Return (X, Y) of the center of cell containing provided text 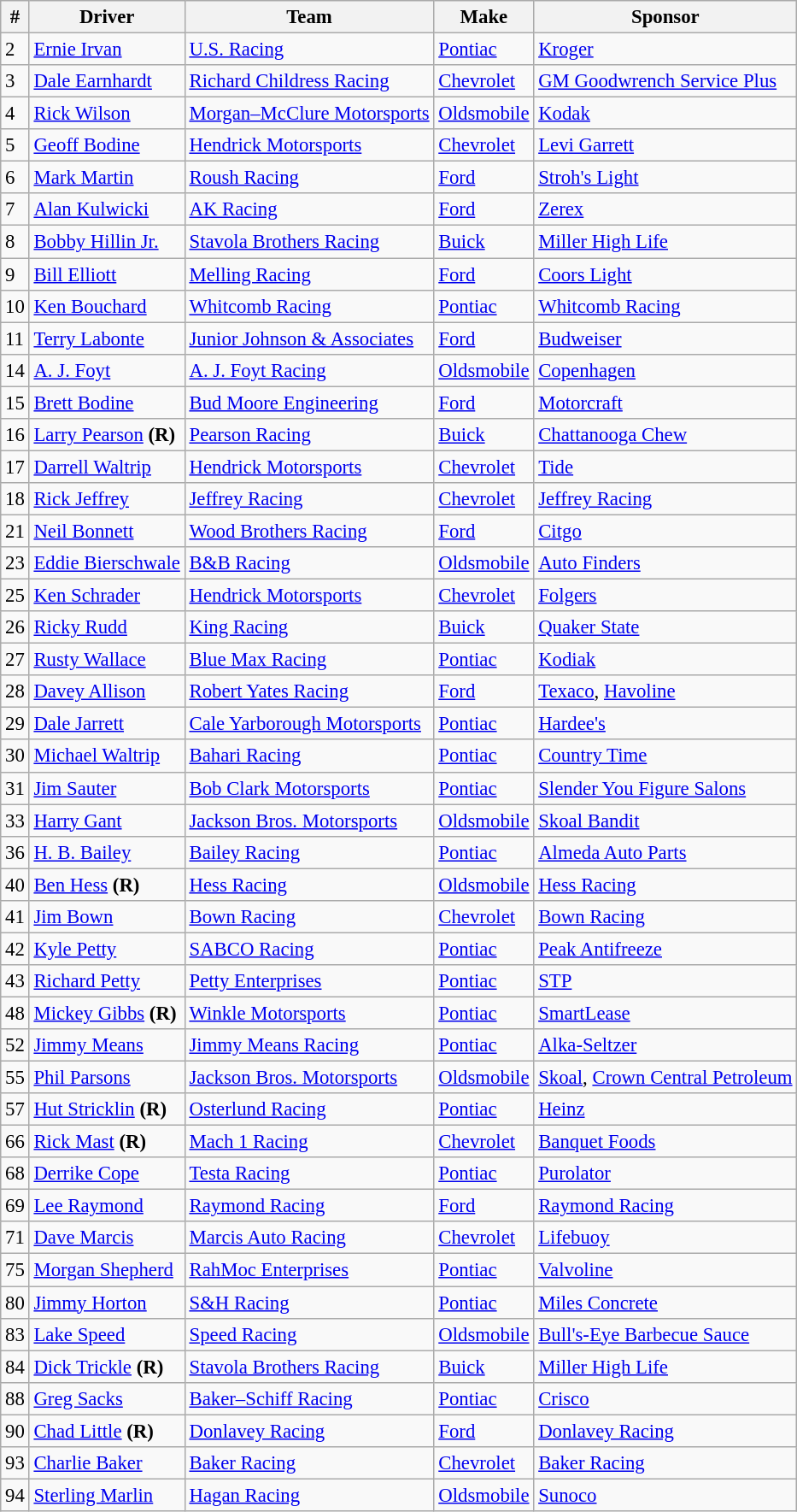
Terry Labonte (107, 338)
Alka-Seltzer (665, 1045)
83 (15, 1334)
88 (15, 1398)
Hardee's (665, 724)
Mark Martin (107, 178)
Greg Sacks (107, 1398)
9 (15, 274)
Folgers (665, 596)
Lee Raymond (107, 1206)
Team (309, 17)
Larry Pearson (R) (107, 435)
84 (15, 1367)
Ken Bouchard (107, 306)
68 (15, 1174)
A. J. Foyt Racing (309, 370)
Kodiak (665, 660)
Citgo (665, 531)
Jim Sauter (107, 788)
Skoal, Crown Central Petroleum (665, 1078)
Ken Schrader (107, 596)
7 (15, 209)
Osterlund Racing (309, 1109)
Sterling Marlin (107, 1495)
Bill Elliott (107, 274)
Purolator (665, 1174)
Harry Gant (107, 821)
Rusty Wallace (107, 660)
Jimmy Means Racing (309, 1045)
Cale Yarborough Motorsports (309, 724)
11 (15, 338)
Auto Finders (665, 563)
Stroh's Light (665, 178)
Tide (665, 467)
SABCO Racing (309, 949)
6 (15, 178)
43 (15, 981)
Ricky Rudd (107, 627)
10 (15, 306)
Mach 1 Racing (309, 1142)
Pearson Racing (309, 435)
66 (15, 1142)
Heinz (665, 1109)
3 (15, 81)
71 (15, 1238)
69 (15, 1206)
Testa Racing (309, 1174)
Motorcraft (665, 403)
15 (15, 403)
16 (15, 435)
Mickey Gibbs (R) (107, 1013)
Banquet Foods (665, 1142)
Rick Mast (R) (107, 1142)
Robert Yates Racing (309, 691)
Country Time (665, 756)
Morgan Shepherd (107, 1270)
Baker–Schiff Racing (309, 1398)
Crisco (665, 1398)
Hut Stricklin (R) (107, 1109)
42 (15, 949)
King Racing (309, 627)
Copenhagen (665, 370)
STP (665, 981)
SmartLease (665, 1013)
Phil Parsons (107, 1078)
Davey Allison (107, 691)
57 (15, 1109)
17 (15, 467)
Eddie Bierschwale (107, 563)
94 (15, 1495)
18 (15, 499)
14 (15, 370)
Coors Light (665, 274)
Hagan Racing (309, 1495)
Charlie Baker (107, 1463)
52 (15, 1045)
Almeda Auto Parts (665, 852)
25 (15, 596)
Richard Childress Racing (309, 81)
Junior Johnson & Associates (309, 338)
Michael Waltrip (107, 756)
Derrike Cope (107, 1174)
Bull's-Eye Barbecue Sauce (665, 1334)
B&B Racing (309, 563)
93 (15, 1463)
41 (15, 917)
Ernie Irvan (107, 50)
Richard Petty (107, 981)
Melling Racing (309, 274)
# (15, 17)
Morgan–McClure Motorsports (309, 114)
80 (15, 1303)
27 (15, 660)
26 (15, 627)
31 (15, 788)
Make (483, 17)
90 (15, 1431)
Bobby Hillin Jr. (107, 242)
Marcis Auto Racing (309, 1238)
Miles Concrete (665, 1303)
Ben Hess (R) (107, 885)
Dale Earnhardt (107, 81)
Budweiser (665, 338)
48 (15, 1013)
AK Racing (309, 209)
Bob Clark Motorsports (309, 788)
Skoal Bandit (665, 821)
Sunoco (665, 1495)
Bahari Racing (309, 756)
4 (15, 114)
S&H Racing (309, 1303)
33 (15, 821)
30 (15, 756)
Geoff Bodine (107, 145)
Levi Garrett (665, 145)
Rick Jeffrey (107, 499)
Jim Bown (107, 917)
Wood Brothers Racing (309, 531)
Zerex (665, 209)
5 (15, 145)
Peak Antifreeze (665, 949)
Kodak (665, 114)
Speed Racing (309, 1334)
8 (15, 242)
Winkle Motorsports (309, 1013)
Chad Little (R) (107, 1431)
Driver (107, 17)
Neil Bonnett (107, 531)
Brett Bodine (107, 403)
Bud Moore Engineering (309, 403)
Kyle Petty (107, 949)
21 (15, 531)
Slender You Figure Salons (665, 788)
H. B. Bailey (107, 852)
Roush Racing (309, 178)
40 (15, 885)
A. J. Foyt (107, 370)
Sponsor (665, 17)
Dave Marcis (107, 1238)
Kroger (665, 50)
Jimmy Means (107, 1045)
Darrell Waltrip (107, 467)
23 (15, 563)
RahMoc Enterprises (309, 1270)
Petty Enterprises (309, 981)
Rick Wilson (107, 114)
Bailey Racing (309, 852)
Jimmy Horton (107, 1303)
Valvoline (665, 1270)
Dick Trickle (R) (107, 1367)
GM Goodwrench Service Plus (665, 81)
Lake Speed (107, 1334)
55 (15, 1078)
28 (15, 691)
Quaker State (665, 627)
Blue Max Racing (309, 660)
36 (15, 852)
Texaco, Havoline (665, 691)
Dale Jarrett (107, 724)
Chattanooga Chew (665, 435)
29 (15, 724)
Lifebuoy (665, 1238)
75 (15, 1270)
U.S. Racing (309, 50)
Alan Kulwicki (107, 209)
2 (15, 50)
